Scan for the cell matching the given text and deliver its [X, Y] coordinate at center. 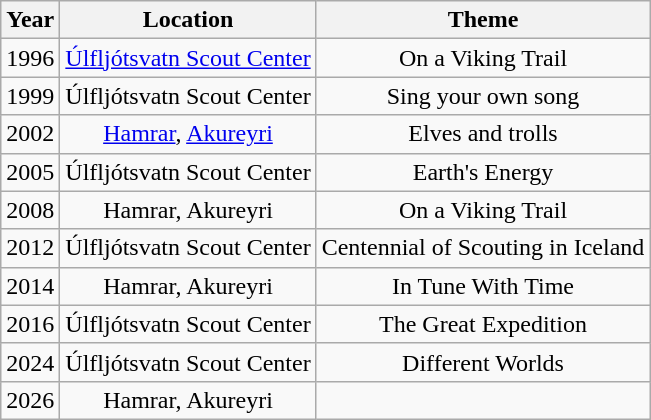
2008 [30, 210]
2026 [30, 400]
Different Worlds [483, 362]
Year [30, 20]
2016 [30, 324]
Sing your own song [483, 96]
Location [188, 20]
2002 [30, 134]
2024 [30, 362]
1996 [30, 58]
Centennial of Scouting in Iceland [483, 248]
In Tune With Time [483, 286]
1999 [30, 96]
2005 [30, 172]
Theme [483, 20]
2012 [30, 248]
The Great Expedition [483, 324]
2014 [30, 286]
Elves and trolls [483, 134]
Earth's Energy [483, 172]
